From the cell containing the given text, extract its center point as [X, Y] coordinate. 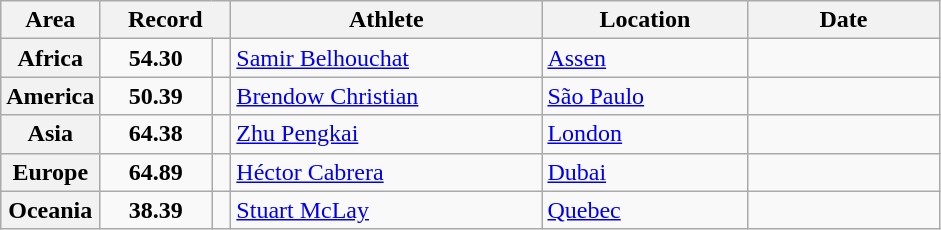
Stuart McLay [386, 210]
Location [645, 20]
Héctor Cabrera [386, 172]
America [50, 96]
Area [50, 20]
64.89 [156, 172]
Date [844, 20]
Quebec [645, 210]
54.30 [156, 58]
50.39 [156, 96]
Asia [50, 134]
Brendow Christian [386, 96]
Oceania [50, 210]
64.38 [156, 134]
Samir Belhouchat [386, 58]
Africa [50, 58]
Zhu Pengkai [386, 134]
Europe [50, 172]
Dubai [645, 172]
Assen [645, 58]
São Paulo [645, 96]
London [645, 134]
38.39 [156, 210]
Athlete [386, 20]
Record [166, 20]
